Return (X, Y) of the center of cell containing provided text 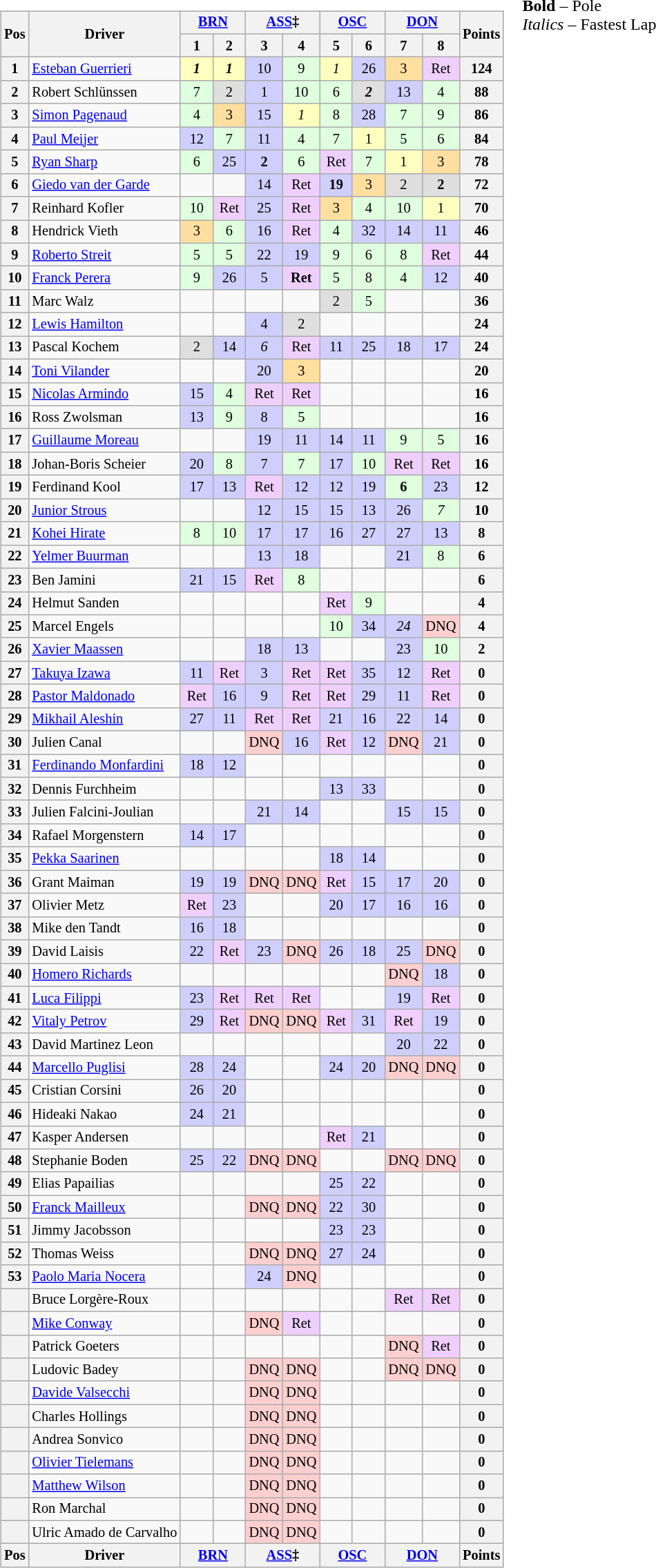
51 (15, 1231)
38 (15, 928)
Guillaume Moreau (104, 440)
Hendrick Vieth (104, 232)
Ludovic Badey (104, 1370)
48 (15, 1161)
72 (481, 185)
David Laisis (104, 952)
Esteban Guerrieri (104, 69)
Mike den Tandt (104, 928)
Franck Perera (104, 278)
49 (15, 1184)
Marc Walz (104, 302)
124 (481, 69)
Lewis Hamilton (104, 324)
Andrea Sonvico (104, 1440)
Yelmer Buurman (104, 557)
Kohei Hirate (104, 533)
Takuya Izawa (104, 673)
39 (15, 952)
47 (15, 1137)
45 (15, 1091)
Olivier Tielemans (104, 1462)
Grant Maiman (104, 882)
41 (15, 998)
Patrick Goeters (104, 1346)
42 (15, 1021)
Pascal Kochem (104, 348)
Cristian Corsini (104, 1091)
Julien Canal (104, 743)
70 (481, 208)
Mikhail Aleshin (104, 719)
Xavier Maassen (104, 649)
86 (481, 115)
Marcello Puglisi (104, 1068)
Giedo van der Garde (104, 185)
Roberto Streit (104, 255)
Hideaki Nakao (104, 1114)
Mike Conway (104, 1323)
Davide Valsecchi (104, 1393)
Reinhard Kofler (104, 208)
Julien Falcini-Joulian (104, 812)
Rafael Morgenstern (104, 836)
Nicolas Armindo (104, 394)
Vitaly Petrov (104, 1021)
88 (481, 92)
Ben Jamini (104, 580)
Pekka Saarinen (104, 859)
Helmut Sanden (104, 603)
Charles Hollings (104, 1416)
Ron Marchal (104, 1509)
Ferdinando Monfardini (104, 766)
Ferdinand Kool (104, 487)
Ross Zwolsman (104, 418)
Johan-Boris Scheier (104, 464)
Ulric Amado de Carvalho (104, 1532)
Marcel Engels (104, 627)
78 (481, 162)
Robert Schlünssen (104, 92)
Junior Strous (104, 510)
43 (15, 1045)
53 (15, 1277)
David Martinez Leon (104, 1045)
Paolo Maria Nocera (104, 1277)
Luca Filippi (104, 998)
Bruce Lorgère-Roux (104, 1300)
Elias Papailias (104, 1184)
50 (15, 1207)
Thomas Weiss (104, 1253)
Paul Meijer (104, 139)
Dennis Furchheim (104, 789)
Pastor Maldonado (104, 696)
Toni Vilander (104, 371)
Olivier Metz (104, 905)
Stephanie Boden (104, 1161)
37 (15, 905)
Kasper Andersen (104, 1137)
Franck Mailleux (104, 1207)
52 (15, 1253)
Ryan Sharp (104, 162)
Matthew Wilson (104, 1486)
Jimmy Jacobsson (104, 1231)
84 (481, 139)
Simon Pagenaud (104, 115)
Homero Richards (104, 975)
